Return the (X, Y) coordinate for the center point of the cell that contains the specified text.  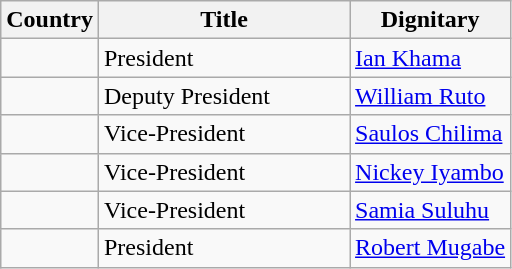
Dignitary (430, 20)
Samia Suluhu (430, 210)
Deputy President (224, 96)
Saulos Chilima (430, 134)
Nickey Iyambo (430, 172)
William Ruto (430, 96)
Robert Mugabe (430, 248)
Title (224, 20)
Country (50, 20)
Ian Khama (430, 58)
